Determine the (x, y) coordinate at the center of the cell enclosing the given text.  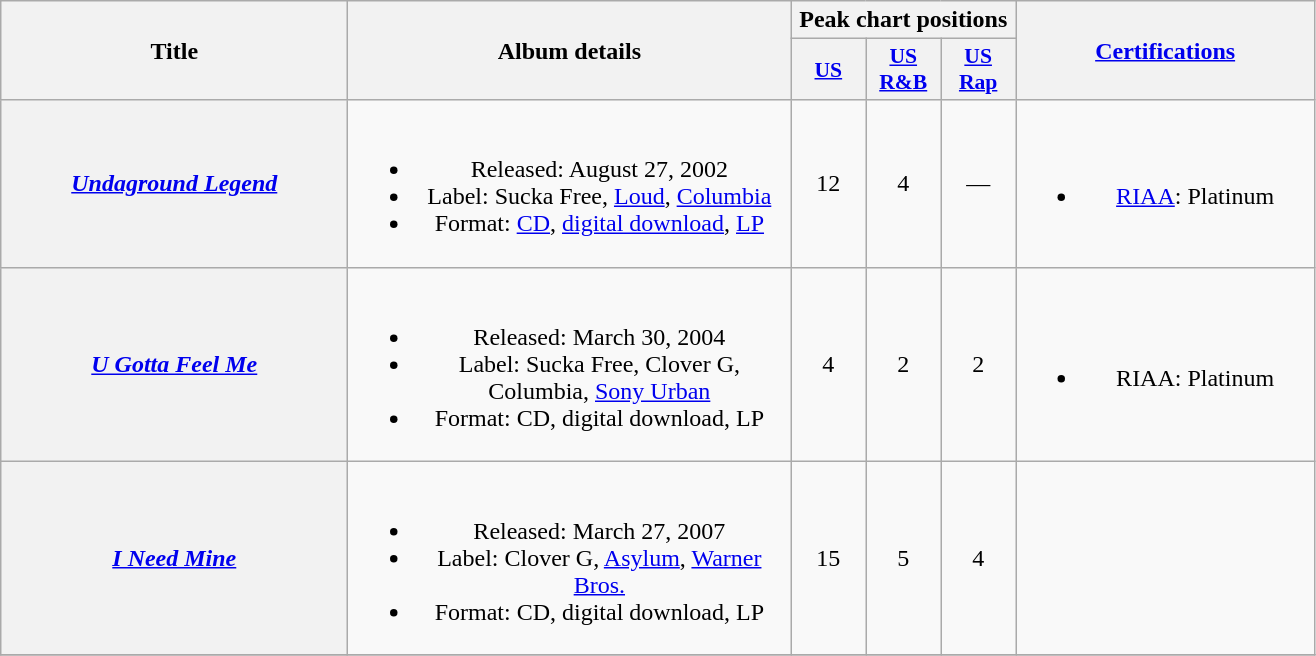
US R&B (904, 70)
I Need Mine (174, 558)
Released: March 30, 2004Label: Sucka Free, Clover G, Columbia, Sony UrbanFormat: CD, digital download, LP (570, 364)
Album details (570, 50)
Certifications (1166, 50)
Title (174, 50)
US Rap (978, 70)
— (978, 184)
5 (904, 558)
Peak chart positions (904, 20)
US (828, 70)
Released: August 27, 2002Label: Sucka Free, Loud, ColumbiaFormat: CD, digital download, LP (570, 184)
Undaground Legend (174, 184)
Released: March 27, 2007Label: Clover G, Asylum, Warner Bros.Format: CD, digital download, LP (570, 558)
U Gotta Feel Me (174, 364)
12 (828, 184)
15 (828, 558)
